Scan for the cell matching the given text and deliver its [X, Y] coordinate at center. 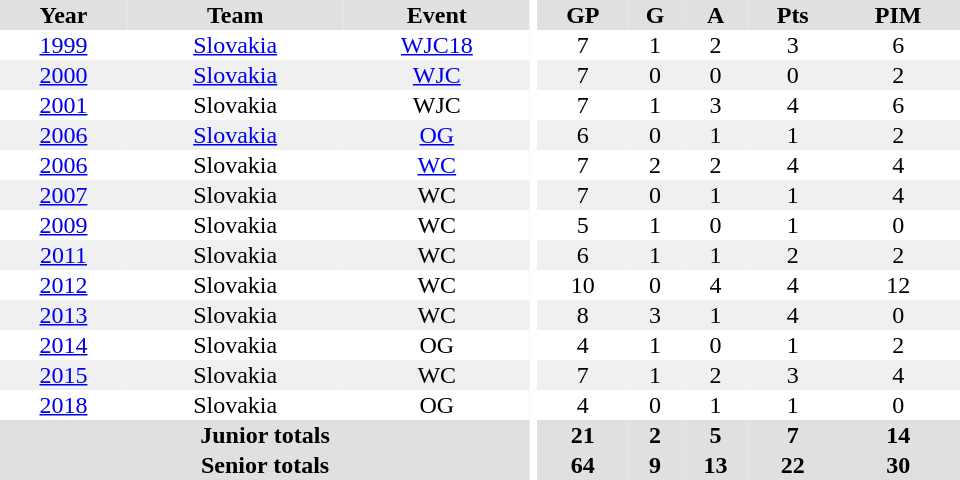
1999 [64, 45]
2011 [64, 255]
30 [898, 465]
PIM [898, 15]
2007 [64, 195]
2018 [64, 405]
2014 [64, 345]
G [655, 15]
Pts [792, 15]
Event [436, 15]
Senior totals [265, 465]
10 [583, 285]
GP [583, 15]
2013 [64, 315]
64 [583, 465]
A [716, 15]
2001 [64, 105]
22 [792, 465]
2000 [64, 75]
Junior totals [265, 435]
12 [898, 285]
9 [655, 465]
2009 [64, 225]
14 [898, 435]
2012 [64, 285]
13 [716, 465]
Year [64, 15]
8 [583, 315]
2015 [64, 375]
21 [583, 435]
Team [236, 15]
WJC18 [436, 45]
